Return the (X, Y) coordinate for the center point of the cell that contains the specified text.  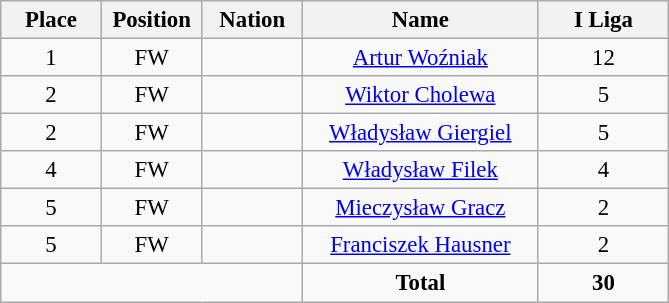
Name (421, 20)
1 (52, 58)
Nation (252, 20)
Artur Woźniak (421, 58)
Position (152, 20)
Total (421, 283)
Franciszek Hausner (421, 245)
Wiktor Cholewa (421, 95)
Mieczysław Gracz (421, 208)
Władysław Filek (421, 170)
30 (604, 283)
Place (52, 20)
12 (604, 58)
I Liga (604, 20)
Władysław Giergiel (421, 133)
